Capture the cell that displays the provided text and extract its (X, Y) central coordinate. 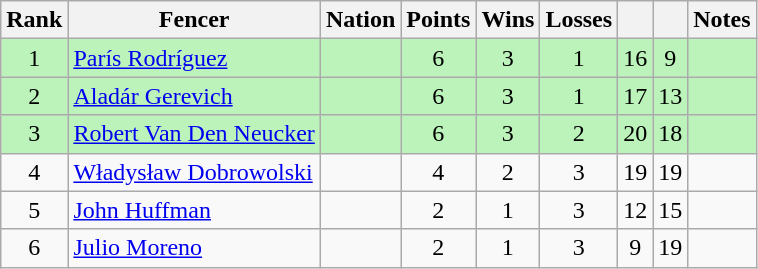
17 (636, 96)
Losses (579, 20)
Wins (508, 20)
Notes (722, 20)
15 (670, 210)
12 (636, 210)
John Huffman (194, 210)
Points (438, 20)
Julio Moreno (194, 248)
Władysław Dobrowolski (194, 172)
5 (34, 210)
París Rodríguez (194, 58)
18 (670, 134)
Robert Van Den Neucker (194, 134)
Aladár Gerevich (194, 96)
13 (670, 96)
16 (636, 58)
Rank (34, 20)
Fencer (194, 20)
Nation (360, 20)
20 (636, 134)
